Locate the cell with the specified text and output its (x, y) center coordinate. 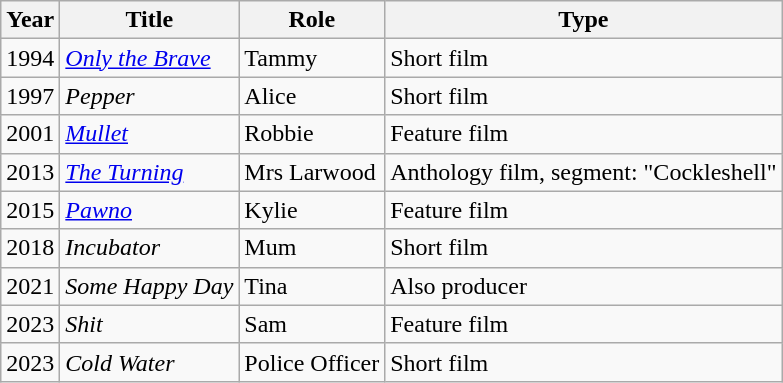
Also producer (584, 286)
Robbie (312, 134)
Shit (150, 324)
Police Officer (312, 362)
Tammy (312, 58)
2001 (30, 134)
Type (584, 20)
Pawno (150, 210)
1994 (30, 58)
Only the Brave (150, 58)
Cold Water (150, 362)
2015 (30, 210)
Pepper (150, 96)
Sam (312, 324)
1997 (30, 96)
2013 (30, 172)
Anthology film, segment: "Cockleshell" (584, 172)
Role (312, 20)
Title (150, 20)
2021 (30, 286)
Incubator (150, 248)
Mullet (150, 134)
Year (30, 20)
Tina (312, 286)
Mrs Larwood (312, 172)
Some Happy Day (150, 286)
Mum (312, 248)
The Turning (150, 172)
2018 (30, 248)
Kylie (312, 210)
Alice (312, 96)
